Identify which cell holds the provided text, then report its [x, y] central coordinate. 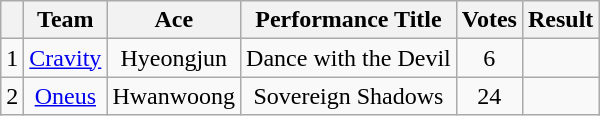
Performance Title [349, 20]
6 [489, 58]
Hwanwoong [174, 96]
2 [12, 96]
Result [560, 20]
Oneus [66, 96]
Cravity [66, 58]
Sovereign Shadows [349, 96]
Hyeongjun [174, 58]
1 [12, 58]
Team [66, 20]
Dance with the Devil [349, 58]
Votes [489, 20]
24 [489, 96]
Ace [174, 20]
